Identify which cell holds the provided text, then report its (x, y) central coordinate. 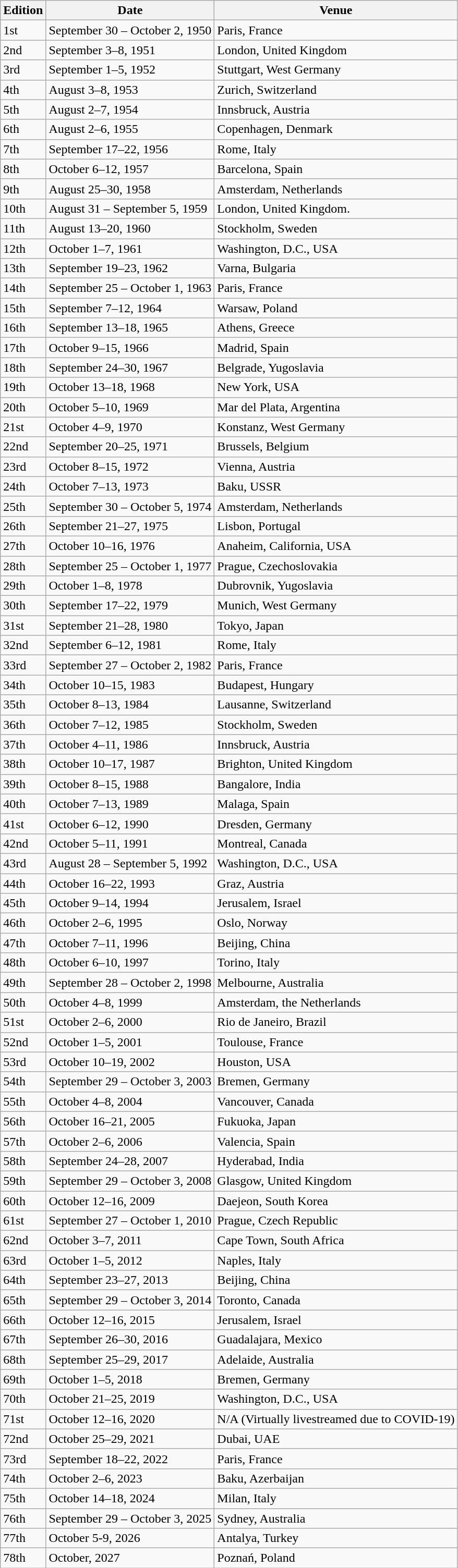
Hyderabad, India (336, 1161)
Stuttgart, West Germany (336, 70)
61st (23, 1221)
Naples, Italy (336, 1260)
Brussels, Belgium (336, 447)
September 28 – October 2, 1998 (130, 983)
Toronto, Canada (336, 1300)
October 7–12, 1985 (130, 725)
Adelaide, Australia (336, 1359)
11th (23, 228)
September 25–29, 2017 (130, 1359)
67th (23, 1340)
October 16–21, 2005 (130, 1121)
Daejeon, South Korea (336, 1200)
October 4–9, 1970 (130, 427)
October 7–13, 1989 (130, 804)
October 9–14, 1994 (130, 903)
17th (23, 348)
70th (23, 1399)
37th (23, 744)
3rd (23, 70)
49th (23, 983)
29th (23, 586)
October 10–15, 1983 (130, 685)
21st (23, 427)
Montreal, Canada (336, 843)
9th (23, 189)
London, United Kingdom. (336, 209)
September 27 – October 2, 1982 (130, 665)
Sydney, Australia (336, 1518)
August 3–8, 1953 (130, 90)
October 6–12, 1957 (130, 169)
42nd (23, 843)
September 30 – October 5, 1974 (130, 506)
47th (23, 943)
48th (23, 963)
68th (23, 1359)
October 14–18, 2024 (130, 1498)
38th (23, 764)
October 12–16, 2015 (130, 1320)
Edition (23, 10)
Date (130, 10)
Milan, Italy (336, 1498)
October 1–5, 2012 (130, 1260)
Lisbon, Portugal (336, 526)
September 29 – October 3, 2025 (130, 1518)
Budapest, Hungary (336, 685)
October 10–16, 1976 (130, 546)
Lausanne, Switzerland (336, 705)
October 21–25, 2019 (130, 1399)
September 29 – October 3, 2008 (130, 1181)
August 2–6, 1955 (130, 129)
Konstanz, West Germany (336, 427)
September 6–12, 1981 (130, 645)
September 29 – October 3, 2014 (130, 1300)
20th (23, 407)
63rd (23, 1260)
Torino, Italy (336, 963)
Houston, USA (336, 1062)
September 7–12, 1964 (130, 308)
Munich, West Germany (336, 606)
September 21–27, 1975 (130, 526)
October 5–11, 1991 (130, 843)
36th (23, 725)
44th (23, 884)
75th (23, 1498)
October 2–6, 2000 (130, 1022)
Prague, Czechoslovakia (336, 566)
October 5-9, 2026 (130, 1538)
51st (23, 1022)
Varna, Bulgaria (336, 268)
Poznań, Poland (336, 1558)
Tokyo, Japan (336, 626)
58th (23, 1161)
N/A (Virtually livestreamed due to COVID-19) (336, 1419)
28th (23, 566)
2nd (23, 50)
22nd (23, 447)
30th (23, 606)
September 18–22, 2022 (130, 1459)
73rd (23, 1459)
August 25–30, 1958 (130, 189)
September 29 – October 3, 2003 (130, 1082)
Melbourne, Australia (336, 983)
October 6–10, 1997 (130, 963)
52nd (23, 1042)
Oslo, Norway (336, 923)
Bangalore, India (336, 784)
Vienna, Austria (336, 467)
August 2–7, 1954 (130, 109)
76th (23, 1518)
Fukuoka, Japan (336, 1121)
September 19–23, 1962 (130, 268)
August 28 – September 5, 1992 (130, 863)
60th (23, 1200)
October 2–6, 1995 (130, 923)
Mar del Plata, Argentina (336, 407)
October 4–8, 1999 (130, 1002)
71st (23, 1419)
October 7–11, 1996 (130, 943)
September 13–18, 1965 (130, 328)
24th (23, 486)
Guadalajara, Mexico (336, 1340)
64th (23, 1280)
October 25–29, 2021 (130, 1439)
September 24–30, 1967 (130, 367)
4th (23, 90)
September 1–5, 1952 (130, 70)
September 3–8, 1951 (130, 50)
Venue (336, 10)
56th (23, 1121)
31st (23, 626)
Toulouse, France (336, 1042)
October 10–17, 1987 (130, 764)
September 20–25, 1971 (130, 447)
September 25 – October 1, 1977 (130, 566)
59th (23, 1181)
Baku, Azerbaijan (336, 1478)
72nd (23, 1439)
50th (23, 1002)
41st (23, 824)
26th (23, 526)
Brighton, United Kingdom (336, 764)
September 30 – October 2, 1950 (130, 30)
Amsterdam, the Netherlands (336, 1002)
32nd (23, 645)
October 13–18, 1968 (130, 387)
77th (23, 1538)
62nd (23, 1241)
August 31 – September 5, 1959 (130, 209)
23rd (23, 467)
October 10–19, 2002 (130, 1062)
45th (23, 903)
Antalya, Turkey (336, 1538)
August 13–20, 1960 (130, 228)
Dubrovnik, Yugoslavia (336, 586)
Zurich, Switzerland (336, 90)
October 1–5, 2018 (130, 1379)
34th (23, 685)
October 12–16, 2020 (130, 1419)
15th (23, 308)
65th (23, 1300)
October 4–11, 1986 (130, 744)
October 8–15, 1988 (130, 784)
53rd (23, 1062)
10th (23, 209)
October 12–16, 2009 (130, 1200)
Athens, Greece (336, 328)
October 9–15, 1966 (130, 348)
October 3–7, 2011 (130, 1241)
Baku, USSR (336, 486)
Dubai, UAE (336, 1439)
13th (23, 268)
Barcelona, Spain (336, 169)
Anaheim, California, USA (336, 546)
39th (23, 784)
19th (23, 387)
September 27 – October 1, 2010 (130, 1221)
46th (23, 923)
September 17–22, 1979 (130, 606)
September 23–27, 2013 (130, 1280)
Graz, Austria (336, 884)
1st (23, 30)
October 8–15, 1972 (130, 467)
London, United Kingdom (336, 50)
Vancouver, Canada (336, 1101)
Dresden, Germany (336, 824)
Copenhagen, Denmark (336, 129)
Warsaw, Poland (336, 308)
Rio de Janeiro, Brazil (336, 1022)
September 24–28, 2007 (130, 1161)
54th (23, 1082)
September 25 – October 1, 1963 (130, 288)
October 16–22, 1993 (130, 884)
40th (23, 804)
8th (23, 169)
16th (23, 328)
October 2–6, 2006 (130, 1141)
Prague, Czech Republic (336, 1221)
October 2–6, 2023 (130, 1478)
October 6–12, 1990 (130, 824)
Belgrade, Yugoslavia (336, 367)
25th (23, 506)
October 1–5, 2001 (130, 1042)
6th (23, 129)
September 21–28, 1980 (130, 626)
14th (23, 288)
October, 2027 (130, 1558)
43rd (23, 863)
78th (23, 1558)
12th (23, 249)
Malaga, Spain (336, 804)
Glasgow, United Kingdom (336, 1181)
57th (23, 1141)
69th (23, 1379)
October 5–10, 1969 (130, 407)
October 8–13, 1984 (130, 705)
September 26–30, 2016 (130, 1340)
33rd (23, 665)
October 7–13, 1973 (130, 486)
18th (23, 367)
October 1–8, 1978 (130, 586)
7th (23, 149)
Madrid, Spain (336, 348)
66th (23, 1320)
27th (23, 546)
September 17–22, 1956 (130, 149)
74th (23, 1478)
5th (23, 109)
October 4–8, 2004 (130, 1101)
New York, USA (336, 387)
Valencia, Spain (336, 1141)
55th (23, 1101)
Cape Town, South Africa (336, 1241)
October 1–7, 1961 (130, 249)
35th (23, 705)
